Search for the cell housing the specified text and yield its (X, Y) center coordinate. 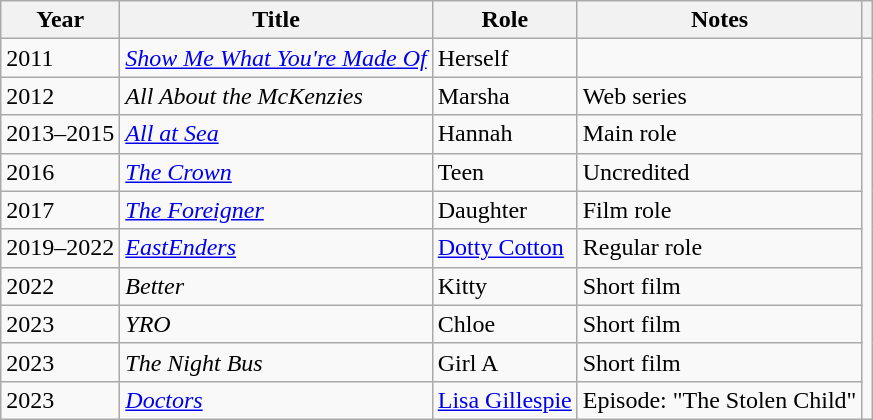
Better (276, 286)
Title (276, 20)
Show Me What You're Made Of (276, 58)
Year (60, 20)
All About the McKenzies (276, 96)
The Night Bus (276, 362)
Marsha (504, 96)
Uncredited (720, 172)
2011 (60, 58)
The Foreigner (276, 210)
Daughter (504, 210)
2022 (60, 286)
EastEnders (276, 248)
Dotty Cotton (504, 248)
The Crown (276, 172)
Kitty (504, 286)
Episode: "The Stolen Child" (720, 400)
Web series (720, 96)
Main role (720, 134)
Girl A (504, 362)
Hannah (504, 134)
Role (504, 20)
2013–2015 (60, 134)
2016 (60, 172)
2019–2022 (60, 248)
All at Sea (276, 134)
2012 (60, 96)
Regular role (720, 248)
Film role (720, 210)
2017 (60, 210)
YRO (276, 324)
Doctors (276, 400)
Lisa Gillespie (504, 400)
Chloe (504, 324)
Herself (504, 58)
Notes (720, 20)
Teen (504, 172)
